Provide the (x, y) coordinate of the cell's center where the given text is located.  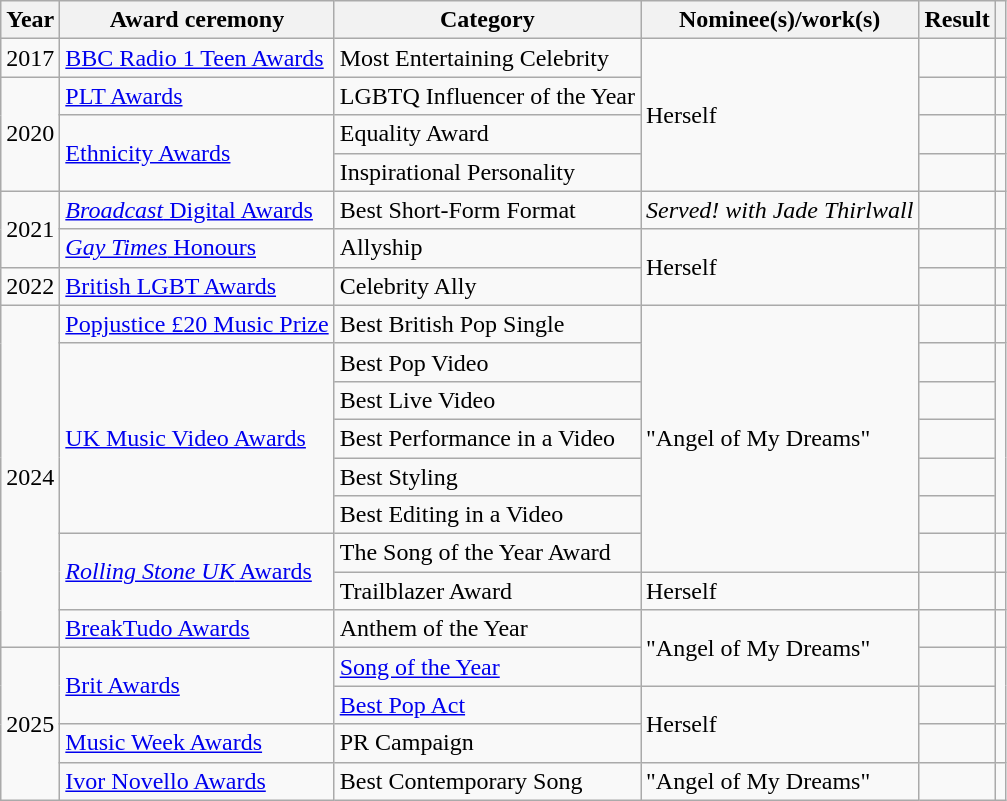
Award ceremony (197, 20)
LGBTQ Influencer of the Year (487, 96)
Song of the Year (487, 667)
Allyship (487, 248)
Inspirational Personality (487, 172)
Ivor Novello Awards (197, 781)
2022 (30, 286)
Result (957, 20)
UK Music Video Awards (197, 438)
Brit Awards (197, 686)
Most Entertaining Celebrity (487, 58)
2021 (30, 229)
PLT Awards (197, 96)
Best Pop Act (487, 705)
Rolling Stone UK Awards (197, 572)
Equality Award (487, 134)
The Song of the Year Award (487, 553)
Served! with Jade Thirlwall (779, 210)
Best Editing in a Video (487, 515)
Best Contemporary Song (487, 781)
2024 (30, 476)
Broadcast Digital Awards (197, 210)
Popjustice £20 Music Prize (197, 324)
Category (487, 20)
2017 (30, 58)
BBC Radio 1 Teen Awards (197, 58)
Trailblazer Award (487, 591)
Gay Times Honours (197, 248)
Nominee(s)/work(s) (779, 20)
Best Short-Form Format (487, 210)
Best British Pop Single (487, 324)
2020 (30, 134)
2025 (30, 724)
Music Week Awards (197, 743)
Celebrity Ally (487, 286)
Best Styling (487, 477)
PR Campaign (487, 743)
Anthem of the Year (487, 629)
Ethnicity Awards (197, 153)
BreakTudo Awards (197, 629)
British LGBT Awards (197, 286)
Best Live Video (487, 400)
Best Pop Video (487, 362)
Year (30, 20)
Best Performance in a Video (487, 438)
